Scan for the cell matching the given text and deliver its (x, y) coordinate at center. 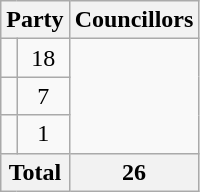
26 (134, 172)
18 (43, 58)
Councillors (134, 20)
7 (43, 96)
Total (35, 172)
1 (43, 134)
Party (35, 20)
